For the text-containing cell, return its midpoint in [X, Y] coordinate format. 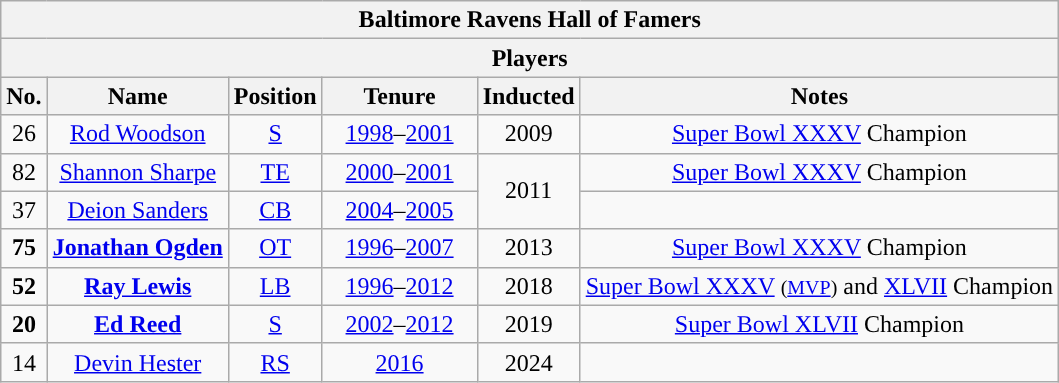
2004–2005 [400, 210]
75 [24, 248]
2024 [528, 362]
1996–2007 [400, 248]
1996–2012 [400, 286]
Baltimore Ravens Hall of Famers [530, 20]
26 [24, 134]
TE [275, 172]
Shannon Sharpe [138, 172]
No. [24, 96]
RS [275, 362]
Name [138, 96]
Rod Woodson [138, 134]
2016 [400, 362]
Players [530, 58]
CB [275, 210]
Position [275, 96]
Ray Lewis [138, 286]
Notes [819, 96]
LB [275, 286]
Super Bowl XXXV (MVP) and XLVII Champion [819, 286]
20 [24, 324]
Devin Hester [138, 362]
2009 [528, 134]
Jonathan Ogden [138, 248]
2000–2001 [400, 172]
Super Bowl XLVII Champion [819, 324]
2018 [528, 286]
82 [24, 172]
1998–2001 [400, 134]
2013 [528, 248]
Deion Sanders [138, 210]
14 [24, 362]
2019 [528, 324]
OT [275, 248]
37 [24, 210]
Tenure [400, 96]
Ed Reed [138, 324]
Inducted [528, 96]
52 [24, 286]
2011 [528, 191]
2002–2012 [400, 324]
